Return the [X, Y] coordinate for the center point of the cell that contains the specified text.  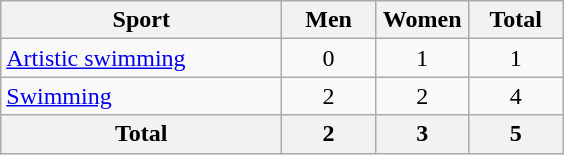
Swimming [142, 96]
Sport [142, 20]
3 [422, 134]
5 [516, 134]
4 [516, 96]
Women [422, 20]
0 [329, 58]
Artistic swimming [142, 58]
Men [329, 20]
